Determine the [x, y] coordinate at the center of the cell enclosing the given text.  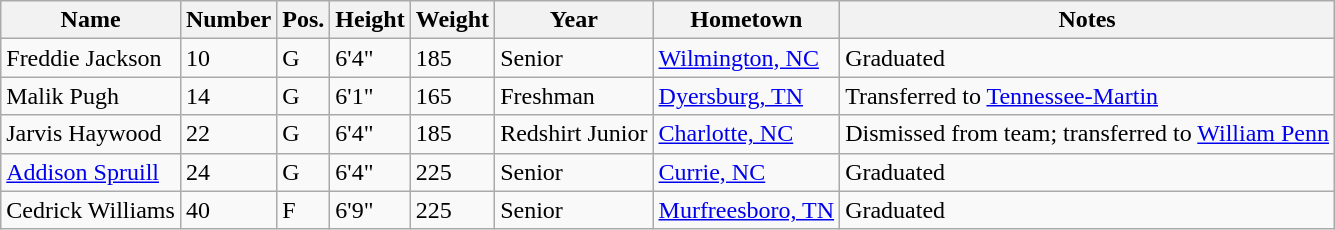
Cedrick Williams [91, 210]
Dyersburg, TN [746, 96]
6'9" [370, 210]
10 [228, 58]
Wilmington, NC [746, 58]
Pos. [304, 20]
Freshman [574, 96]
Hometown [746, 20]
Murfreesboro, TN [746, 210]
Freddie Jackson [91, 58]
165 [452, 96]
Height [370, 20]
Dismissed from team; transferred to William Penn [1088, 134]
Redshirt Junior [574, 134]
6'1" [370, 96]
Currie, NC [746, 172]
Name [91, 20]
Charlotte, NC [746, 134]
Weight [452, 20]
Malik Pugh [91, 96]
Addison Spruill [91, 172]
14 [228, 96]
Jarvis Haywood [91, 134]
F [304, 210]
22 [228, 134]
Number [228, 20]
Notes [1088, 20]
24 [228, 172]
Year [574, 20]
40 [228, 210]
Transferred to Tennessee-Martin [1088, 96]
